Pinpoint the cell where the given text exists, returning its [x, y] midpoint coordinate. 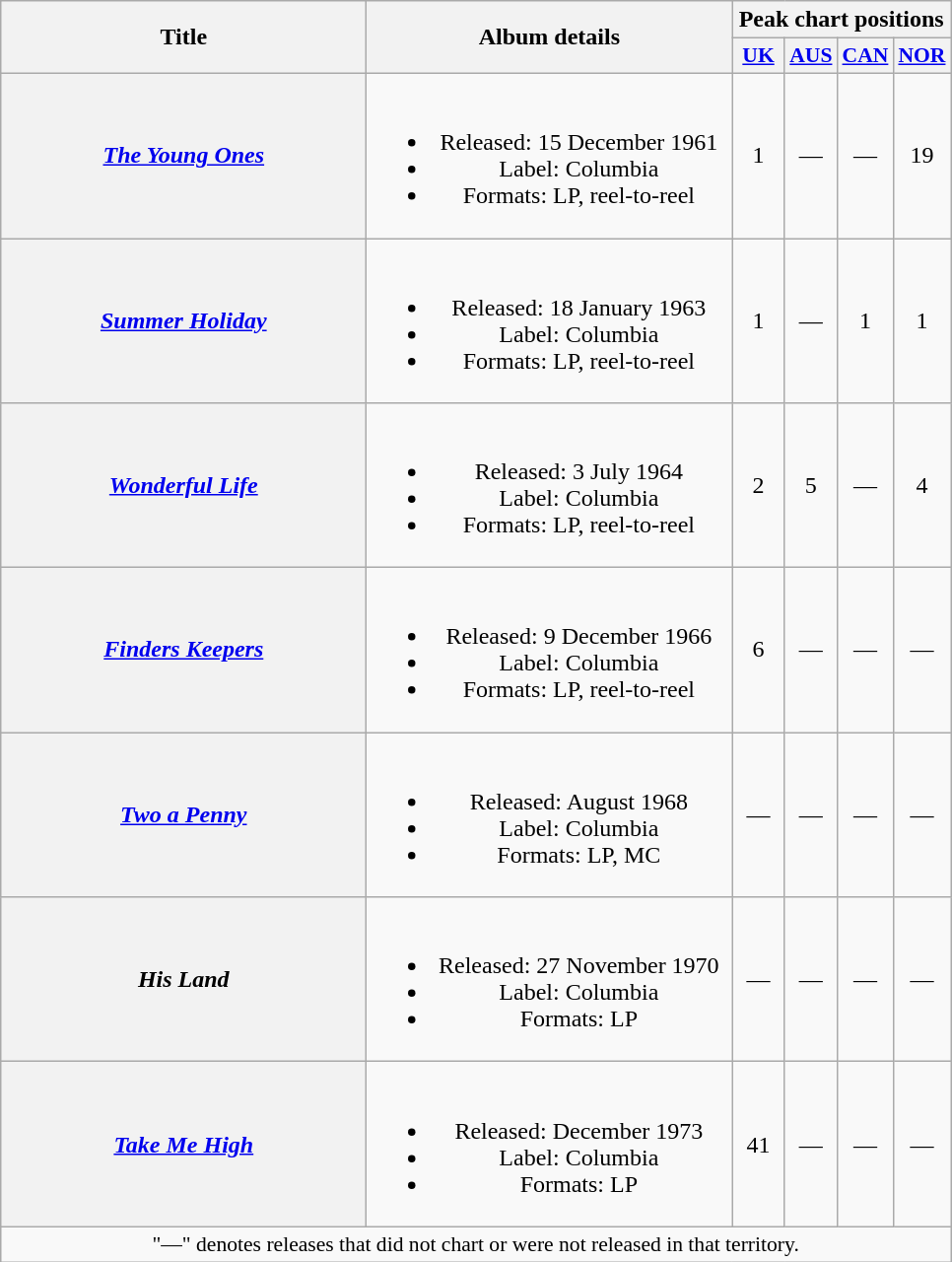
CAN [865, 56]
Album details [550, 37]
UK [759, 56]
AUS [810, 56]
Released: 18 January 1963Label: ColumbiaFormats: LP, reel-to-reel [550, 321]
Released: December 1973Label: ColumbiaFormats: LP [550, 1144]
Released: 15 December 1961Label: ColumbiaFormats: LP, reel-to-reel [550, 156]
Released: 3 July 1964Label: ColumbiaFormats: LP, reel-to-reel [550, 485]
Title [183, 37]
NOR [921, 56]
Take Me High [183, 1144]
Peak chart positions [842, 20]
Released: 9 December 1966Label: ColumbiaFormats: LP, reel-to-reel [550, 651]
Wonderful Life [183, 485]
The Young Ones [183, 156]
His Land [183, 980]
Released: August 1968Label: ColumbiaFormats: LP, MC [550, 814]
4 [921, 485]
19 [921, 156]
Finders Keepers [183, 651]
Released: 27 November 1970Label: ColumbiaFormats: LP [550, 980]
Summer Holiday [183, 321]
5 [810, 485]
41 [759, 1144]
6 [759, 651]
2 [759, 485]
"—" denotes releases that did not chart or were not released in that territory. [476, 1244]
Two a Penny [183, 814]
